Find where the given text appears and provide that cell's center as (x, y) coordinate. 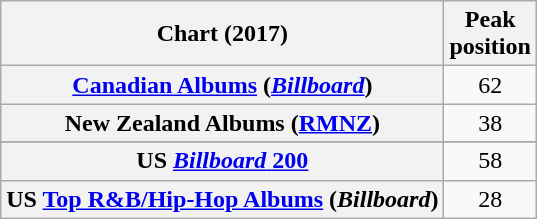
Canadian Albums (Billboard) (222, 85)
Peak position (490, 34)
US Billboard 200 (222, 161)
58 (490, 161)
28 (490, 199)
Chart (2017) (222, 34)
38 (490, 123)
New Zealand Albums (RMNZ) (222, 123)
US Top R&B/Hip-Hop Albums (Billboard) (222, 199)
62 (490, 85)
